Search for the cell housing the specified text and yield its [x, y] center coordinate. 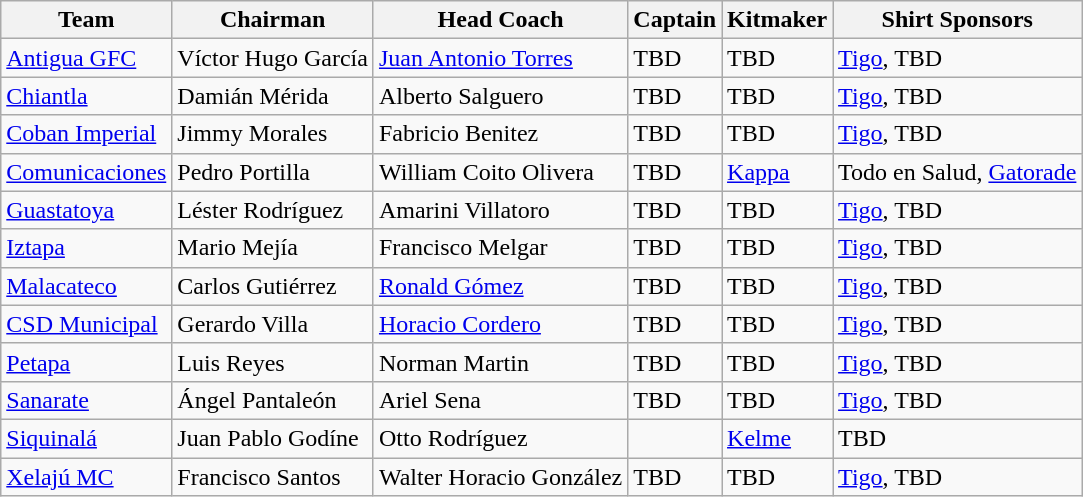
Otto Rodríguez [500, 438]
Juan Antonio Torres [500, 58]
Carlos Gutiérrez [273, 286]
Antigua GFC [86, 58]
Pedro Portilla [273, 172]
Kelme [778, 438]
Damián Mérida [273, 96]
Walter Horacio González [500, 477]
William Coito Olivera [500, 172]
CSD Municipal [86, 324]
Captain [675, 20]
Mario Mejía [273, 248]
Guastatoya [86, 210]
Todo en Salud, Gatorade [958, 172]
Léster Rodríguez [273, 210]
Ronald Gómez [500, 286]
Jimmy Morales [273, 134]
Víctor Hugo García [273, 58]
Siquinalá [86, 438]
Juan Pablo Godíne [273, 438]
Comunicaciones [86, 172]
Iztapa [86, 248]
Ángel Pantaleón [273, 400]
Kitmaker [778, 20]
Ariel Sena [500, 400]
Horacio Cordero [500, 324]
Francisco Santos [273, 477]
Chiantla [86, 96]
Petapa [86, 362]
Shirt Sponsors [958, 20]
Amarini Villatoro [500, 210]
Team [86, 20]
Francisco Melgar [500, 248]
Kappa [778, 172]
Luis Reyes [273, 362]
Head Coach [500, 20]
Fabricio Benitez [500, 134]
Gerardo Villa [273, 324]
Malacateco [86, 286]
Norman Martin [500, 362]
Chairman [273, 20]
Coban Imperial [86, 134]
Alberto Salguero [500, 96]
Xelajú MC [86, 477]
Sanarate [86, 400]
